Locate the cell with the specified text and output its (X, Y) center coordinate. 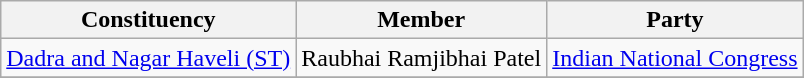
Dadra and Nagar Haveli (ST) (148, 58)
Member (422, 20)
Constituency (148, 20)
Raubhai Ramjibhai Patel (422, 58)
Party (675, 20)
Indian National Congress (675, 58)
